Detect which cell encompasses the target text, then output its (X, Y) center coordinate. 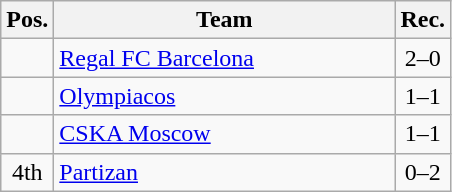
Rec. (423, 20)
4th (28, 172)
2–0 (423, 58)
Olympiacos (224, 96)
Pos. (28, 20)
Regal FC Barcelona (224, 58)
Partizan (224, 172)
0–2 (423, 172)
Team (224, 20)
CSKA Moscow (224, 134)
